Output the [X, Y] coordinate of the center of the cell containing the given text.  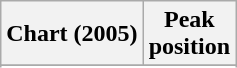
Chart (2005) [72, 34]
Peakposition [189, 34]
